Provide the [X, Y] coordinate of the cell's center where the given text is located.  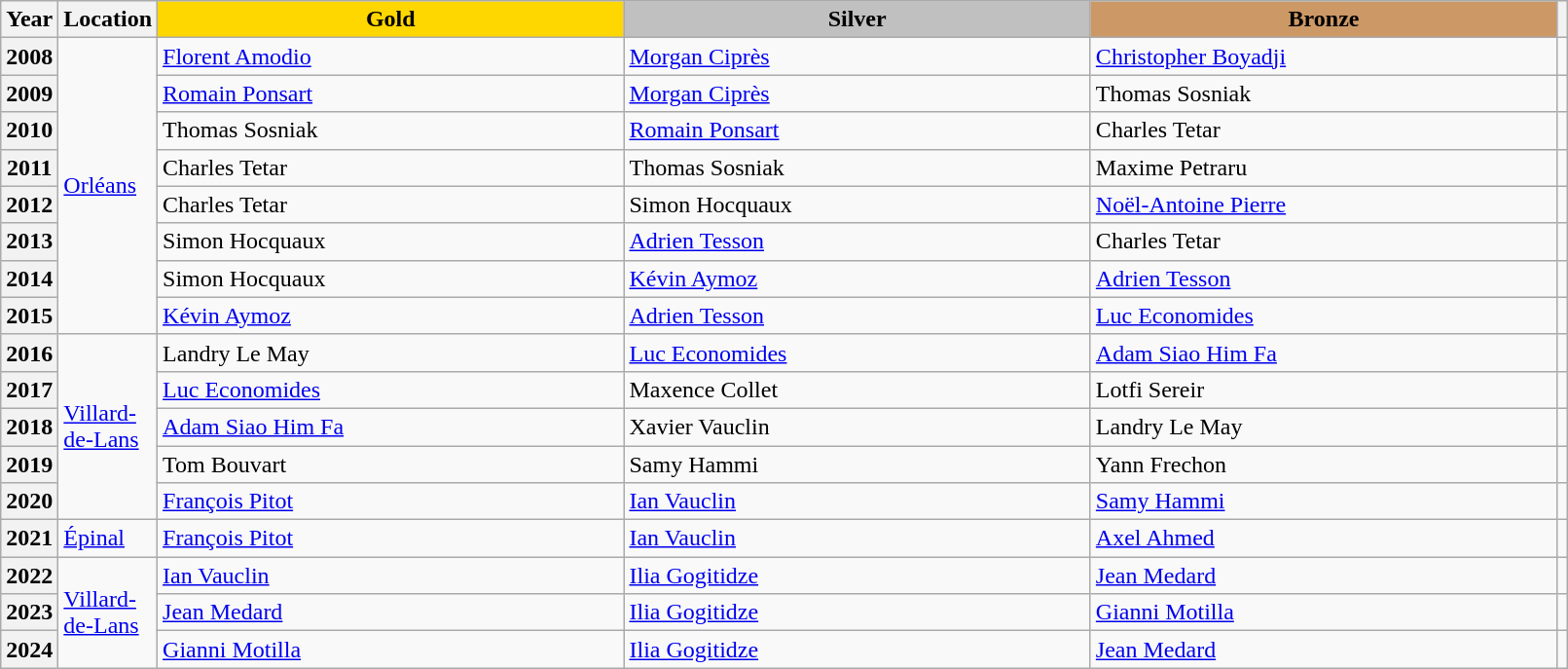
2018 [29, 427]
Maxence Collet [857, 390]
Year [29, 19]
Christopher Boyadji [1324, 56]
2016 [29, 353]
2012 [29, 204]
2010 [29, 130]
Épinal [108, 539]
2017 [29, 390]
Florent Amodio [391, 56]
2023 [29, 613]
Yann Frechon [1324, 465]
2021 [29, 539]
2020 [29, 502]
Tom Bouvart [391, 465]
Gold [391, 19]
Location [108, 19]
Noël-Antoine Pierre [1324, 204]
2008 [29, 56]
Silver [857, 19]
2022 [29, 576]
2015 [29, 316]
Bronze [1324, 19]
2009 [29, 93]
2011 [29, 167]
2013 [29, 242]
Orléans [108, 186]
Axel Ahmed [1324, 539]
2024 [29, 650]
2019 [29, 465]
2014 [29, 279]
Lotfi Sereir [1324, 390]
Xavier Vauclin [857, 427]
Maxime Petraru [1324, 167]
